For the text-containing cell, return its midpoint in [X, Y] coordinate format. 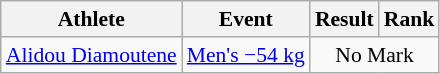
Men's −54 kg [246, 55]
Result [344, 19]
No Mark [374, 55]
Rank [410, 19]
Event [246, 19]
Alidou Diamoutene [92, 55]
Athlete [92, 19]
